From the cell containing the given text, extract its center point as (X, Y) coordinate. 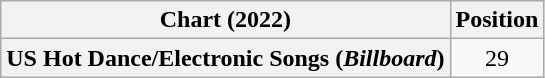
29 (497, 58)
Position (497, 20)
US Hot Dance/Electronic Songs (Billboard) (226, 58)
Chart (2022) (226, 20)
